Search for the cell housing the specified text and yield its [X, Y] center coordinate. 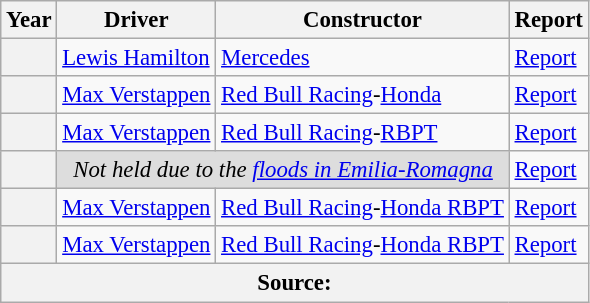
Lewis Hamilton [136, 58]
Year [29, 20]
Red Bull Racing-Honda [362, 95]
Red Bull Racing-RBPT [362, 133]
Mercedes [362, 58]
Source: [294, 283]
Driver [136, 20]
Constructor [362, 20]
Not held due to the floods in Emilia-Romagna [283, 170]
